Return (X, Y) of the center of cell containing provided text 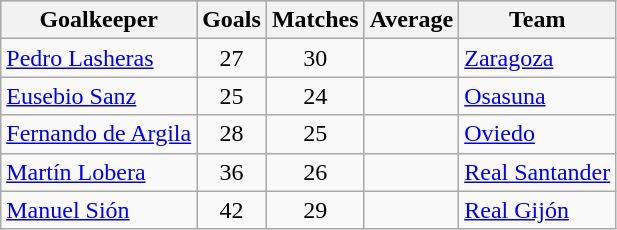
36 (232, 172)
24 (315, 96)
29 (315, 210)
Martín Lobera (99, 172)
Eusebio Sanz (99, 96)
Osasuna (538, 96)
28 (232, 134)
Pedro Lasheras (99, 58)
Team (538, 20)
Real Gijón (538, 210)
30 (315, 58)
26 (315, 172)
Zaragoza (538, 58)
27 (232, 58)
Matches (315, 20)
Average (412, 20)
Goalkeeper (99, 20)
Manuel Sión (99, 210)
Oviedo (538, 134)
42 (232, 210)
Goals (232, 20)
Fernando de Argila (99, 134)
Real Santander (538, 172)
